Find where the given text appears and provide that cell's center as [x, y] coordinate. 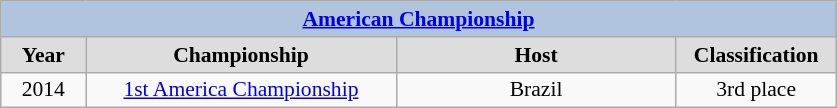
1st America Championship [241, 90]
2014 [44, 90]
Year [44, 55]
Host [536, 55]
Classification [756, 55]
3rd place [756, 90]
Brazil [536, 90]
Championship [241, 55]
American Championship [419, 19]
